Provide the [x, y] coordinate of the cell's center where the given text is located.  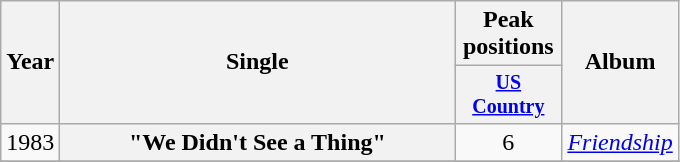
Peak positions [508, 34]
US Country [508, 94]
Year [30, 62]
Single [258, 62]
1983 [30, 142]
6 [508, 142]
Friendship [620, 142]
Album [620, 62]
"We Didn't See a Thing" [258, 142]
